Identify which cell holds the provided text, then report its [x, y] central coordinate. 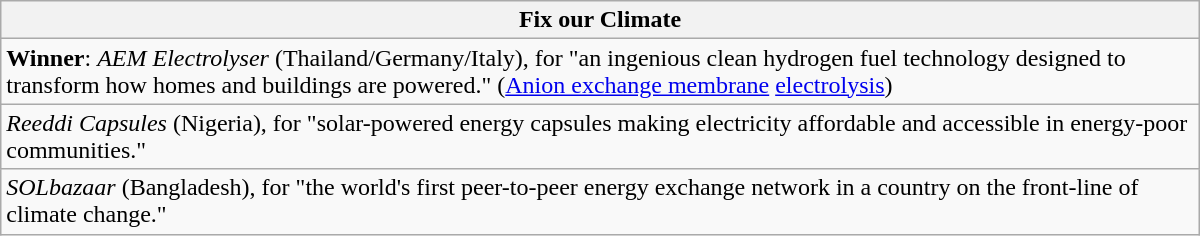
Reeddi Capsules (Nigeria), for "solar-powered energy capsules making electricity affordable and accessible in energy-poor communities." [600, 136]
SOLbazaar (Bangladesh), for "the world's first peer-to-peer energy exchange network in a country on the front-line of climate change." [600, 202]
Fix our Climate [600, 20]
